From the cell containing the given text, extract its center point as (x, y) coordinate. 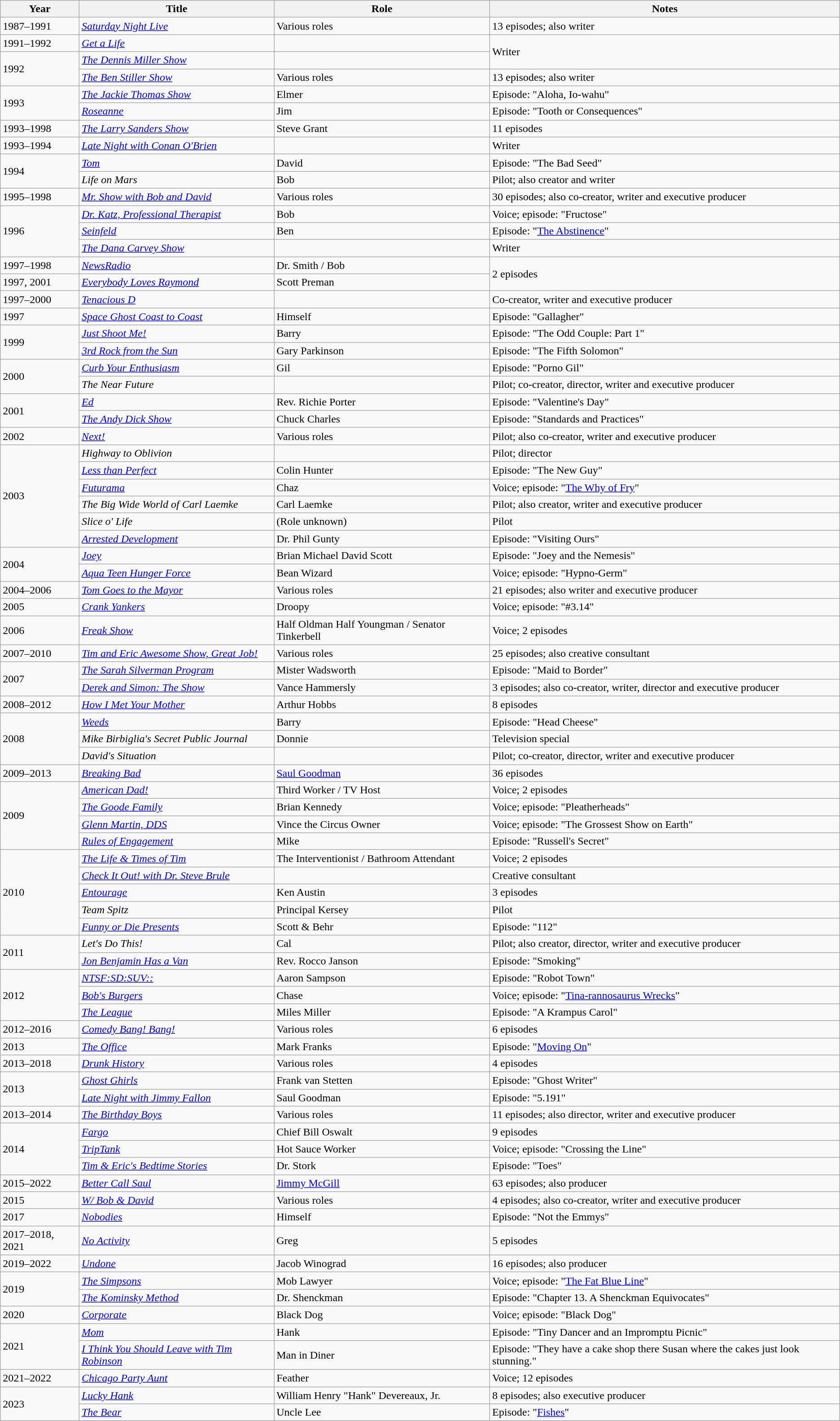
The Interventionist / Bathroom Attendant (382, 858)
Chase (382, 995)
2009 (40, 816)
Slice o' Life (176, 522)
1995–1998 (40, 197)
Steve Grant (382, 128)
Episode: "5.191" (665, 1098)
Episode: "The New Guy" (665, 470)
Cal (382, 944)
Mark Franks (382, 1047)
Half Oldman Half Youngman / Senator Tinkerbell (382, 630)
Voice; episode: "The Grossest Show on Earth" (665, 824)
Entourage (176, 893)
The Office (176, 1047)
Gary Parkinson (382, 351)
(Role unknown) (382, 522)
Hank (382, 1332)
2015 (40, 1200)
Rev. Richie Porter (382, 402)
8 episodes (665, 704)
2023 (40, 1404)
Less than Perfect (176, 470)
Better Call Saul (176, 1183)
Vance Hammersly (382, 687)
Space Ghost Coast to Coast (176, 317)
2006 (40, 630)
The Big Wide World of Carl Laemke (176, 505)
The Life & Times of Tim (176, 858)
Droopy (382, 607)
11 episodes (665, 128)
Bob's Burgers (176, 995)
1997–1998 (40, 265)
Episode: "Moving On" (665, 1047)
Roseanne (176, 111)
The Near Future (176, 385)
Episode: "Standards and Practices" (665, 419)
Episode: "Tooth or Consequences" (665, 111)
Voice; episode: "Crossing the Line" (665, 1149)
Saturday Night Live (176, 26)
Episode: "Ghost Writer" (665, 1081)
3 episodes (665, 893)
2020 (40, 1315)
David (382, 163)
2019–2022 (40, 1263)
Seinfeld (176, 231)
No Activity (176, 1240)
Episode: "Not the Emmys" (665, 1217)
Jon Benjamin Has a Van (176, 961)
Arrested Development (176, 539)
Episode: "112" (665, 927)
Highway to Oblivion (176, 453)
Dr. Shenckman (382, 1298)
Rev. Rocco Janson (382, 961)
Pilot; director (665, 453)
How I Met Your Mother (176, 704)
American Dad! (176, 790)
Glenn Martin, DDS (176, 824)
5 episodes (665, 1240)
2021 (40, 1347)
Miles Miller (382, 1012)
Co-creator, writer and executive producer (665, 299)
Frank van Stetten (382, 1081)
TripTank (176, 1149)
1997–2000 (40, 299)
Episode: "Smoking" (665, 961)
Voice; episode: "Hypno-Germ" (665, 573)
2013–2018 (40, 1064)
Mom (176, 1332)
The Dennis Miller Show (176, 60)
Voice; 12 episodes (665, 1378)
Mob Lawyer (382, 1280)
2003 (40, 496)
The Jackie Thomas Show (176, 94)
4 episodes (665, 1064)
Brian Kennedy (382, 807)
1996 (40, 231)
Uncle Lee (382, 1412)
2000 (40, 376)
2017 (40, 1217)
Tom Goes to the Mayor (176, 590)
1994 (40, 171)
1997 (40, 317)
Pilot; also creator, writer and executive producer (665, 505)
Mike (382, 841)
Comedy Bang! Bang! (176, 1029)
2004–2006 (40, 590)
Ghost Ghirls (176, 1081)
The Simpsons (176, 1280)
Episode: "Chapter 13. A Shenckman Equivocates" (665, 1298)
2007 (40, 679)
I Think You Should Leave with Tim Robinson (176, 1355)
NewsRadio (176, 265)
2021–2022 (40, 1378)
11 episodes; also director, writer and executive producer (665, 1115)
2013–2014 (40, 1115)
Weeds (176, 721)
2001 (40, 410)
Everybody Loves Raymond (176, 282)
Ben (382, 231)
Television special (665, 739)
Tim and Eric Awesome Show, Great Job! (176, 653)
Episode: "Porno Gil" (665, 368)
W/ Bob & David (176, 1200)
Role (382, 9)
Tenacious D (176, 299)
Principal Kersey (382, 910)
Gil (382, 368)
2004 (40, 564)
Pilot; also creator, director, writer and executive producer (665, 944)
Ed (176, 402)
2017–2018, 2021 (40, 1240)
Voice; episode: "Tina-rannosaurus Wrecks" (665, 995)
2008 (40, 739)
Mister Wadsworth (382, 670)
Rules of Engagement (176, 841)
16 episodes; also producer (665, 1263)
Notes (665, 9)
Freak Show (176, 630)
Jim (382, 111)
Team Spitz (176, 910)
Creative consultant (665, 875)
1993 (40, 103)
Tom (176, 163)
William Henry "Hank" Devereaux, Jr. (382, 1395)
Episode: "The Bad Seed" (665, 163)
Dr. Katz, Professional Therapist (176, 214)
1993–1994 (40, 145)
Donnie (382, 739)
2007–2010 (40, 653)
1997, 2001 (40, 282)
25 episodes; also creative consultant (665, 653)
8 episodes; also executive producer (665, 1395)
1987–1991 (40, 26)
Let's Do This! (176, 944)
Voice; episode: "The Fat Blue Line" (665, 1280)
Scott & Behr (382, 927)
The Kominsky Method (176, 1298)
21 episodes; also writer and executive producer (665, 590)
The Bear (176, 1412)
Pilot; also co-creator, writer and executive producer (665, 436)
Feather (382, 1378)
Episode: "The Fifth Solomon" (665, 351)
4 episodes; also co-creator, writer and executive producer (665, 1200)
Episode: "The Odd Couple: Part 1" (665, 334)
3 episodes; also co-creator, writer, director and executive producer (665, 687)
Futurama (176, 487)
Check It Out! with Dr. Steve Brule (176, 875)
Derek and Simon: The Show (176, 687)
The Dana Carvey Show (176, 248)
Carl Laemke (382, 505)
Man in Diner (382, 1355)
Chaz (382, 487)
Brian Michael David Scott (382, 556)
Pilot; also creator and writer (665, 180)
Episode: "They have a cake shop there Susan where the cakes just look stunning." (665, 1355)
2015–2022 (40, 1183)
Corporate (176, 1315)
Lucky Hank (176, 1395)
Arthur Hobbs (382, 704)
Dr. Phil Gunty (382, 539)
Colin Hunter (382, 470)
Voice; episode: "The Why of Fry" (665, 487)
2005 (40, 607)
Chuck Charles (382, 419)
Episode: "Head Cheese" (665, 721)
Drunk History (176, 1064)
Nobodies (176, 1217)
Episode: "Visiting Ours" (665, 539)
The League (176, 1012)
Black Dog (382, 1315)
Episode: "Toes" (665, 1166)
Voice; episode: "#3.14" (665, 607)
Next! (176, 436)
Episode: "The Abstinence" (665, 231)
2 episodes (665, 274)
3rd Rock from the Sun (176, 351)
Tim & Eric's Bedtime Stories (176, 1166)
1999 (40, 342)
Voice; episode: "Black Dog" (665, 1315)
The Sarah Silverman Program (176, 670)
The Goode Family (176, 807)
Episode: "Fishes" (665, 1412)
Episode: "Maid to Border" (665, 670)
2012–2016 (40, 1029)
1993–1998 (40, 128)
2010 (40, 893)
2019 (40, 1289)
6 episodes (665, 1029)
Mr. Show with Bob and David (176, 197)
Vince the Circus Owner (382, 824)
The Birthday Boys (176, 1115)
Jacob Winograd (382, 1263)
Life on Mars (176, 180)
Jimmy McGill (382, 1183)
Episode: "Gallagher" (665, 317)
David's Situation (176, 756)
Breaking Bad (176, 773)
Fargo (176, 1132)
9 episodes (665, 1132)
2002 (40, 436)
Just Shoot Me! (176, 334)
Greg (382, 1240)
Voice; episode: "Pleatherheads" (665, 807)
Dr. Stork (382, 1166)
Aaron Sampson (382, 978)
30 episodes; also co-creator, writer and executive producer (665, 197)
2014 (40, 1149)
Episode: "Robot Town" (665, 978)
Late Night with Jimmy Fallon (176, 1098)
2008–2012 (40, 704)
Chicago Party Aunt (176, 1378)
Episode: "Valentine's Day" (665, 402)
Aqua Teen Hunger Force (176, 573)
Scott Preman (382, 282)
Funny or Die Presents (176, 927)
Elmer (382, 94)
Year (40, 9)
Episode: "Russell's Secret" (665, 841)
The Andy Dick Show (176, 419)
Episode: "A Krampus Carol" (665, 1012)
The Larry Sanders Show (176, 128)
Curb Your Enthusiasm (176, 368)
Crank Yankers (176, 607)
1991–1992 (40, 43)
2012 (40, 995)
Voice; episode: "Fructose" (665, 214)
Joey (176, 556)
Late Night with Conan O'Brien (176, 145)
Undone (176, 1263)
Episode: "Tiny Dancer and an Impromptu Picnic" (665, 1332)
Dr. Smith / Bob (382, 265)
Mike Birbiglia's Secret Public Journal (176, 739)
Bean Wizard (382, 573)
2011 (40, 952)
36 episodes (665, 773)
Episode: "Joey and the Nemesis" (665, 556)
Chief Bill Oswalt (382, 1132)
The Ben Stiller Show (176, 77)
Get a Life (176, 43)
Episode: "Aloha, Io-wahu" (665, 94)
1992 (40, 69)
Ken Austin (382, 893)
Title (176, 9)
2009–2013 (40, 773)
63 episodes; also producer (665, 1183)
Hot Sauce Worker (382, 1149)
Third Worker / TV Host (382, 790)
NTSF:SD:SUV:: (176, 978)
